From the cell containing the given text, extract its center point as [X, Y] coordinate. 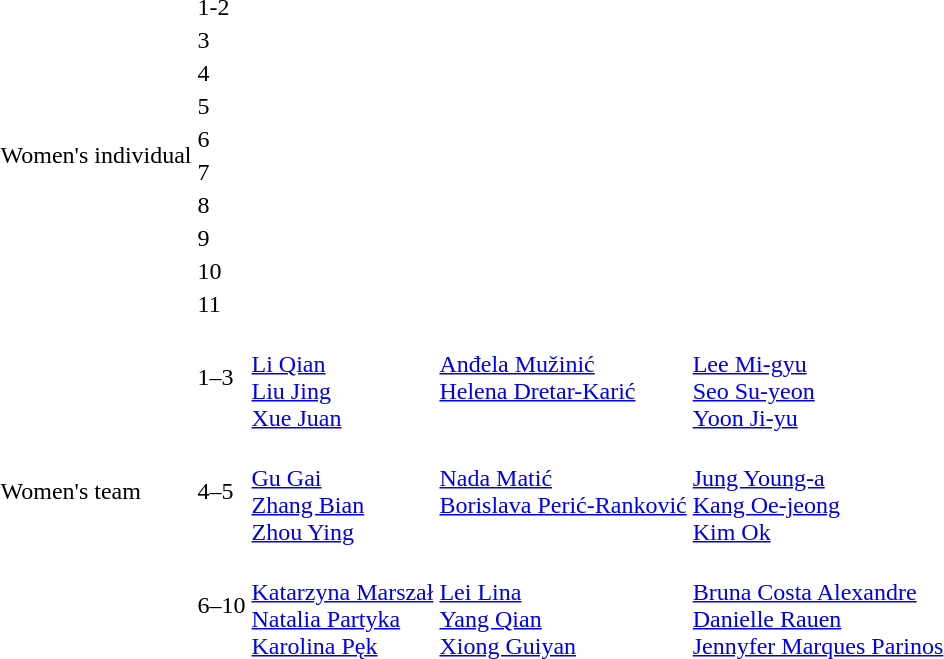
8 [222, 205]
9 [222, 238]
4 [222, 73]
Anđela MužinićHelena Dretar-Karić [563, 378]
Nada MatićBorislava Perić-Ranković [563, 492]
Gu GaiZhang BianZhou Ying [342, 492]
5 [222, 106]
3 [222, 40]
11 [222, 304]
10 [222, 271]
6 [222, 139]
Li QianLiu JingXue Juan [342, 378]
1–3 [222, 378]
7 [222, 172]
4–5 [222, 492]
